Provide the (x, y) coordinate of the cell's center where the given text is located.  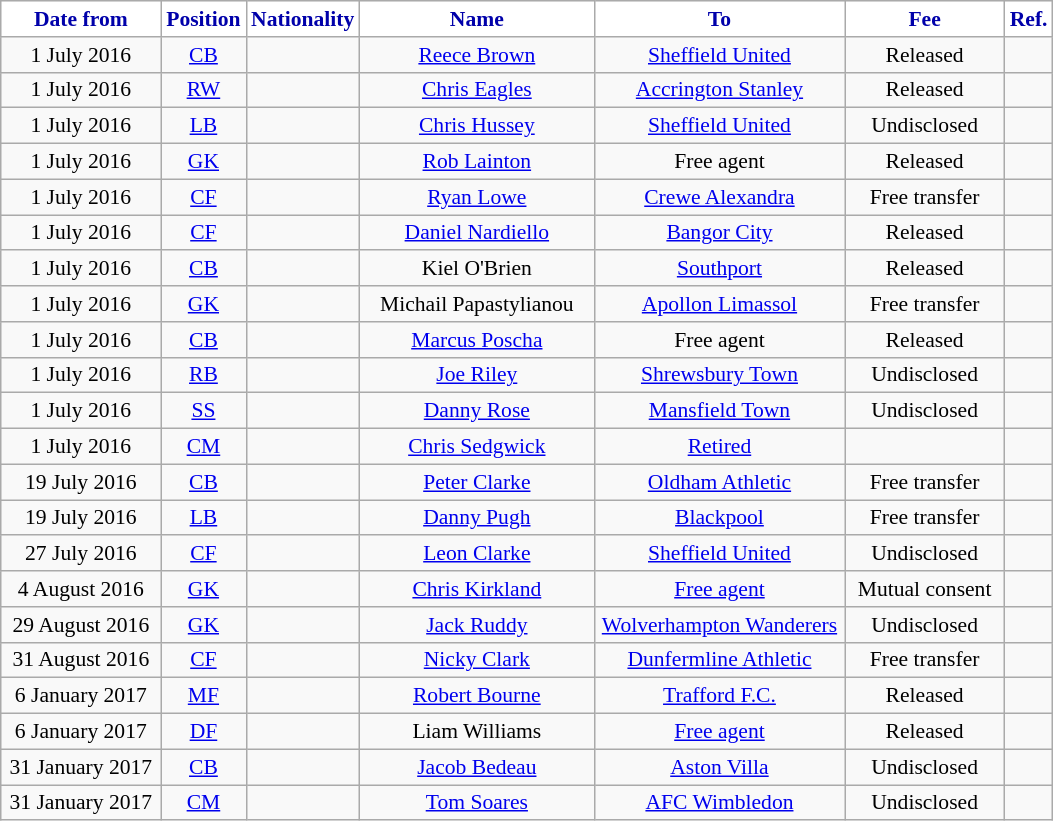
Leon Clarke (476, 554)
Marcus Poscha (476, 340)
MF (204, 696)
Danny Pugh (476, 518)
Position (204, 19)
Rob Lainton (476, 162)
Mansfield Town (719, 411)
Joe Riley (476, 375)
To (719, 19)
Tom Soares (476, 803)
Dunfermline Athletic (719, 660)
31 August 2016 (81, 660)
27 July 2016 (81, 554)
Chris Eagles (476, 90)
SS (204, 411)
Chris Kirkland (476, 589)
RB (204, 375)
Aston Villa (719, 767)
AFC Wimbledon (719, 803)
29 August 2016 (81, 625)
Chris Hussey (476, 126)
4 August 2016 (81, 589)
Wolverhampton Wanderers (719, 625)
Ryan Lowe (476, 197)
Reece Brown (476, 55)
Jack Ruddy (476, 625)
Retired (719, 447)
Mutual consent (925, 589)
Fee (925, 19)
Name (476, 19)
Jacob Bedeau (476, 767)
Michail Papastylianou (476, 304)
Southport (719, 269)
Ref. (1029, 19)
Accrington Stanley (719, 90)
Nationality (302, 19)
RW (204, 90)
Crewe Alexandra (719, 197)
Date from (81, 19)
Liam Williams (476, 732)
Daniel Nardiello (476, 233)
DF (204, 732)
Trafford F.C. (719, 696)
Robert Bourne (476, 696)
Shrewsbury Town (719, 375)
Blackpool (719, 518)
Nicky Clark (476, 660)
Danny Rose (476, 411)
Oldham Athletic (719, 482)
Apollon Limassol (719, 304)
Bangor City (719, 233)
Peter Clarke (476, 482)
Chris Sedgwick (476, 447)
Kiel O'Brien (476, 269)
